Output the (x, y) coordinate of the center of the cell containing the given text.  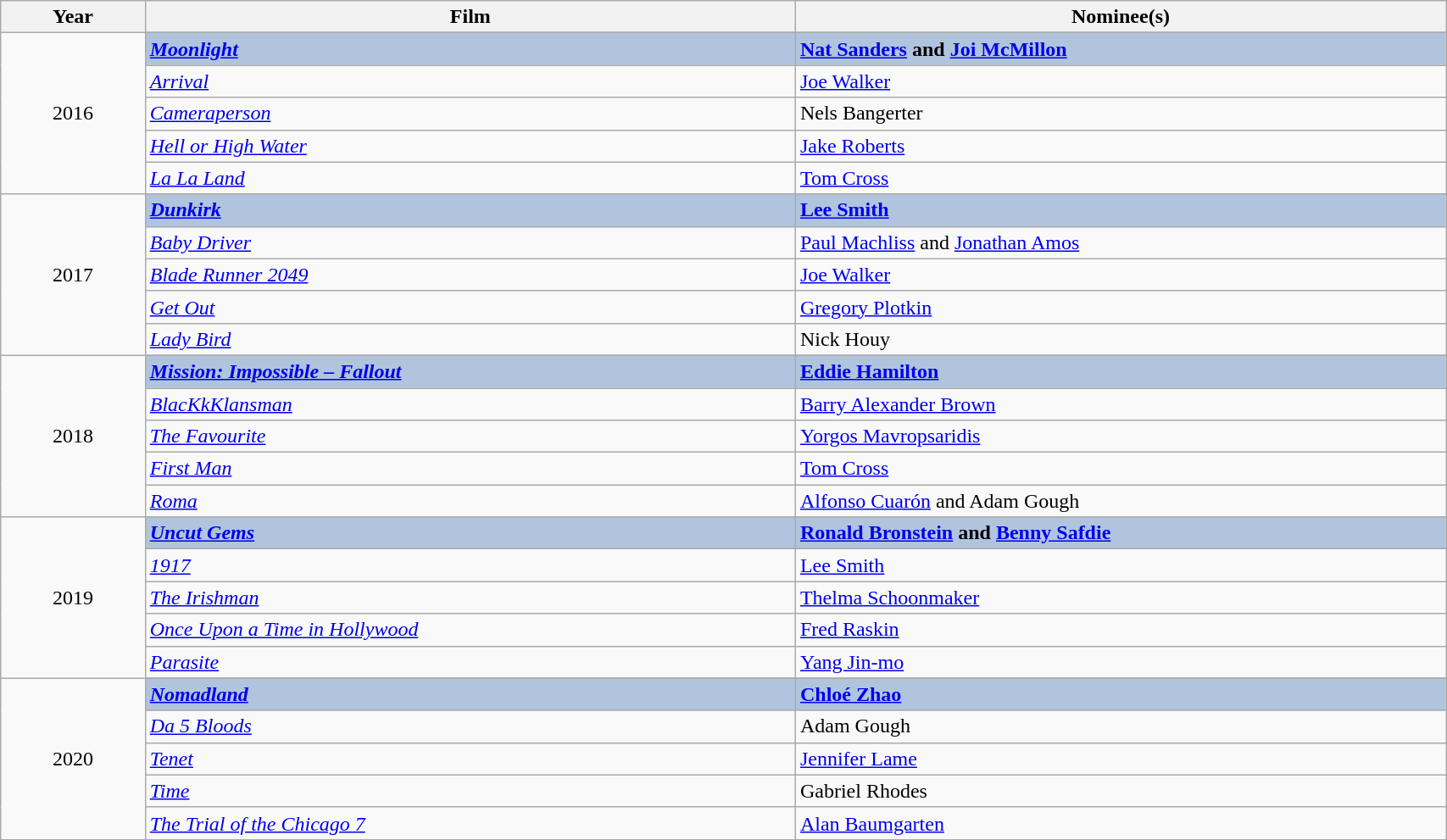
Da 5 Bloods (470, 726)
Baby Driver (470, 242)
BlacKkKlansman (470, 404)
Barry Alexander Brown (1121, 404)
Hell or High Water (470, 146)
Yang Jin-mo (1121, 662)
Chloé Zhao (1121, 694)
Gabriel Rhodes (1121, 791)
Adam Gough (1121, 726)
1917 (470, 565)
First Man (470, 469)
Nomadland (470, 694)
Film (470, 17)
Alfonso Cuarón and Adam Gough (1121, 501)
Parasite (470, 662)
Lady Bird (470, 339)
The Irishman (470, 598)
2016 (73, 114)
Ronald Bronstein and Benny Safdie (1121, 533)
Nels Bangerter (1121, 114)
Nat Sanders and Joi McMillon (1121, 49)
Paul Machliss and Jonathan Amos (1121, 242)
Thelma Schoonmaker (1121, 598)
2018 (73, 436)
Gregory Plotkin (1121, 307)
Blade Runner 2049 (470, 275)
The Favourite (470, 437)
Cameraperson (470, 114)
Get Out (470, 307)
Tenet (470, 759)
Year (73, 17)
Nominee(s) (1121, 17)
Moonlight (470, 49)
Jennifer Lame (1121, 759)
Mission: Impossible – Fallout (470, 371)
Roma (470, 501)
Yorgos Mavropsaridis (1121, 437)
Time (470, 791)
Fred Raskin (1121, 630)
2019 (73, 598)
2017 (73, 275)
Alan Baumgarten (1121, 823)
The Trial of the Chicago 7 (470, 823)
Jake Roberts (1121, 146)
Dunkirk (470, 210)
2020 (73, 759)
Once Upon a Time in Hollywood (470, 630)
Eddie Hamilton (1121, 371)
Arrival (470, 81)
Nick Houy (1121, 339)
Uncut Gems (470, 533)
La La Land (470, 178)
